Scan for the cell matching the given text and deliver its [X, Y] coordinate at center. 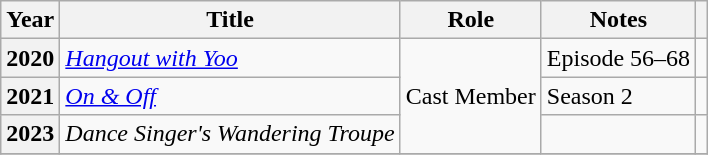
Cast Member [470, 96]
2020 [30, 58]
Dance Singer's Wandering Troupe [230, 134]
Role [470, 20]
Year [30, 20]
Season 2 [618, 96]
2021 [30, 96]
Notes [618, 20]
Hangout with Yoo [230, 58]
On & Off [230, 96]
Title [230, 20]
Episode 56–68 [618, 58]
2023 [30, 134]
